Pinpoint the cell where the given text exists, returning its (x, y) midpoint coordinate. 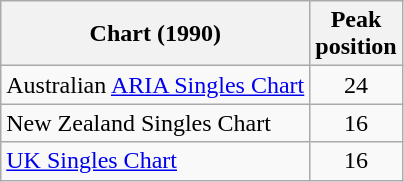
Australian ARIA Singles Chart (156, 85)
UK Singles Chart (156, 161)
Chart (1990) (156, 34)
24 (356, 85)
Peakposition (356, 34)
New Zealand Singles Chart (156, 123)
